Find where the given text appears and provide that cell's center as (X, Y) coordinate. 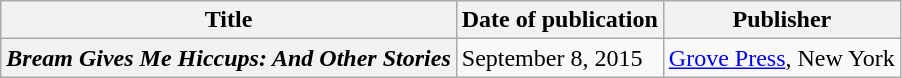
Publisher (782, 20)
Title (229, 20)
Bream Gives Me Hiccups: And Other Stories (229, 58)
September 8, 2015 (560, 58)
Date of publication (560, 20)
Grove Press, New York (782, 58)
